From the cell containing the given text, extract its center point as [X, Y] coordinate. 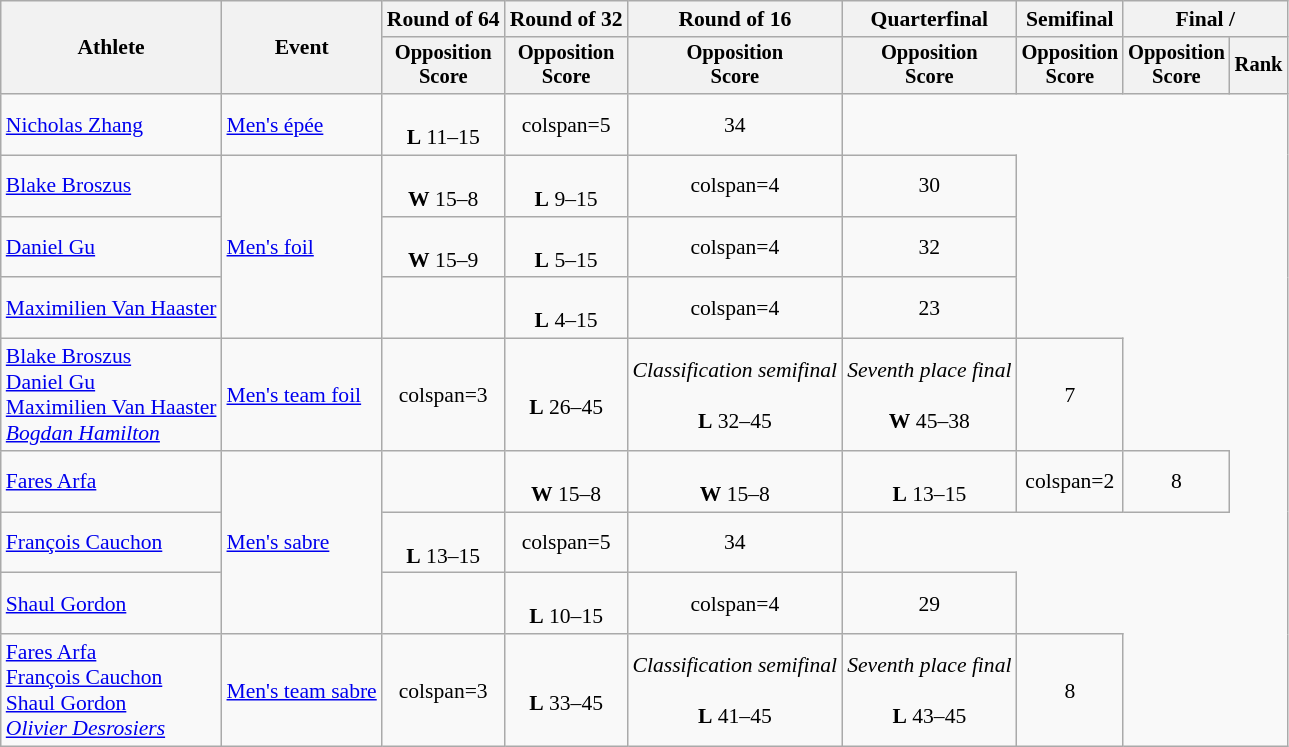
29 [929, 604]
W 15–9 [444, 248]
L 4–15 [566, 308]
Men's team foil [301, 395]
Event [301, 48]
Fares Arfa [112, 482]
L 10–15 [566, 604]
Blake BroszusDaniel GuMaximilien Van HaasterBogdan Hamilton [112, 395]
L 26–45 [566, 395]
Men's sabre [301, 542]
Semifinal [1070, 19]
Nicholas Zhang [112, 124]
Seventh place finalW 45–38 [929, 395]
Men's team sabre [301, 690]
Athlete [112, 48]
Classification semifinalL 41–45 [736, 690]
Blake Broszus [112, 186]
Shaul Gordon [112, 604]
Round of 16 [736, 19]
Quarterfinal [929, 19]
Daniel Gu [112, 248]
L 33–45 [566, 690]
colspan=2 [1070, 482]
Men's épée [301, 124]
Men's foil [301, 248]
L 5–15 [566, 248]
Final / [1205, 19]
23 [929, 308]
30 [929, 186]
Seventh place finalL 43–45 [929, 690]
L 9–15 [566, 186]
Maximilien Van Haaster [112, 308]
7 [1070, 395]
L 11–15 [444, 124]
32 [929, 248]
Fares ArfaFrançois CauchonShaul GordonOlivier Desrosiers [112, 690]
Classification semifinalL 32–45 [736, 395]
Round of 64 [444, 19]
Rank [1259, 66]
Round of 32 [566, 19]
François Cauchon [112, 542]
